Locate the cell with the specified text and output its (x, y) center coordinate. 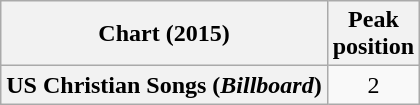
Chart (2015) (164, 34)
Peakposition (373, 34)
2 (373, 85)
US Christian Songs (Billboard) (164, 85)
